Locate the cell with the specified text and output its (X, Y) center coordinate. 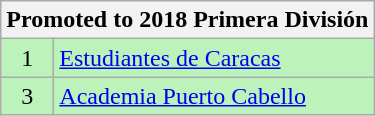
1 (28, 58)
Promoted to 2018 Primera División (188, 20)
Estudiantes de Caracas (214, 58)
3 (28, 96)
Academia Puerto Cabello (214, 96)
